Capture the cell that displays the provided text and extract its [x, y] central coordinate. 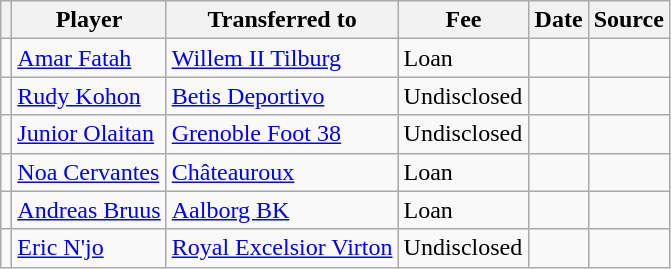
Junior Olaitan [89, 134]
Andreas Bruus [89, 210]
Source [628, 20]
Betis Deportivo [282, 96]
Willem II Tilburg [282, 58]
Rudy Kohon [89, 96]
Royal Excelsior Virton [282, 248]
Eric N'jo [89, 248]
Noa Cervantes [89, 172]
Transferred to [282, 20]
Grenoble Foot 38 [282, 134]
Fee [464, 20]
Aalborg BK [282, 210]
Date [558, 20]
Player [89, 20]
Châteauroux [282, 172]
Amar Fatah [89, 58]
